Detect which cell encompasses the target text, then output its (X, Y) center coordinate. 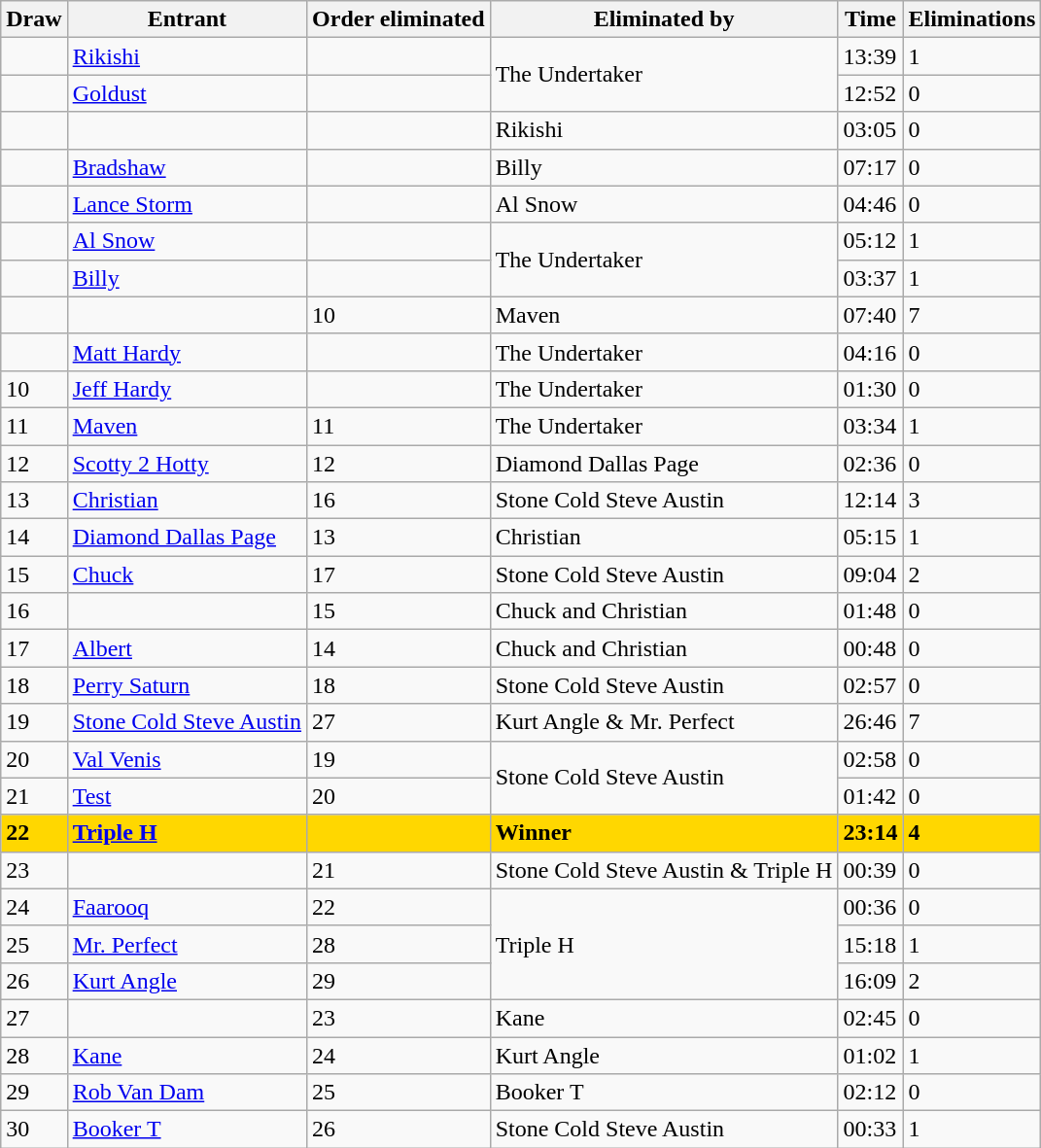
23:14 (871, 833)
Bradshaw (187, 167)
03:05 (871, 130)
Draw (34, 19)
00:33 (871, 1130)
01:02 (871, 1055)
02:58 (871, 759)
Goldust (187, 93)
00:48 (871, 648)
Mr. Perfect (187, 944)
30 (34, 1130)
04:46 (871, 204)
04:16 (871, 352)
Perry Saturn (187, 685)
03:37 (871, 278)
3 (972, 501)
Stone Cold Steve Austin & Triple H (664, 870)
Lance Storm (187, 204)
05:15 (871, 538)
07:17 (871, 167)
01:30 (871, 389)
03:34 (871, 426)
4 (972, 833)
01:48 (871, 611)
Order eliminated (399, 19)
00:39 (871, 870)
Rob Van Dam (187, 1093)
Scotty 2 Hotty (187, 464)
Matt Hardy (187, 352)
16:09 (871, 981)
02:57 (871, 685)
Chuck (187, 574)
01:42 (871, 796)
Time (871, 19)
Albert (187, 648)
Entrant (187, 19)
Winner (664, 833)
12:14 (871, 501)
Jeff Hardy (187, 389)
Eliminations (972, 19)
09:04 (871, 574)
Kurt Angle & Mr. Perfect (664, 722)
00:36 (871, 907)
Faarooq (187, 907)
02:45 (871, 1018)
Eliminated by (664, 19)
13:39 (871, 56)
15:18 (871, 944)
05:12 (871, 241)
02:12 (871, 1093)
Val Venis (187, 759)
26:46 (871, 722)
07:40 (871, 315)
02:36 (871, 464)
12:52 (871, 93)
Test (187, 796)
